Pinpoint the cell where the given text exists, returning its [x, y] midpoint coordinate. 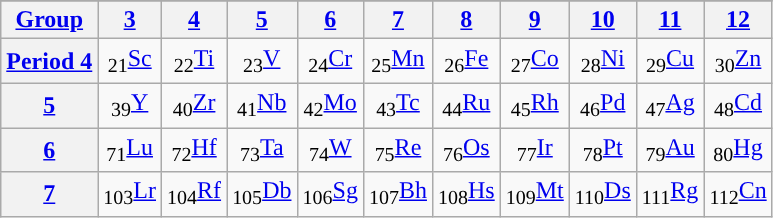
79Au [670, 150]
28Ni [602, 61]
26Fe [466, 61]
48Cd [738, 105]
72Hf [194, 150]
Period 4 [50, 61]
9 [534, 20]
42Mo [330, 105]
105Db [262, 194]
45Rh [534, 105]
106Sg [330, 194]
47Ag [670, 105]
46Pd [602, 105]
76Os [466, 150]
111Rg [670, 194]
Group [50, 20]
12 [738, 20]
110Ds [602, 194]
41Nb [262, 105]
74W [330, 150]
39Y [130, 105]
23V [262, 61]
27Co [534, 61]
21Sc [130, 61]
40Zr [194, 105]
44Ru [466, 105]
112Cn [738, 194]
75Re [398, 150]
29Cu [670, 61]
107Bh [398, 194]
71Lu [130, 150]
24Cr [330, 61]
8 [466, 20]
78Pt [602, 150]
3 [130, 20]
25Mn [398, 61]
73Ta [262, 150]
80Hg [738, 150]
11 [670, 20]
103Lr [130, 194]
109Mt [534, 194]
10 [602, 20]
108Hs [466, 194]
43Tc [398, 105]
104Rf [194, 194]
22Ti [194, 61]
4 [194, 20]
77Ir [534, 150]
30Zn [738, 61]
